For the text-containing cell, return its midpoint in (x, y) coordinate format. 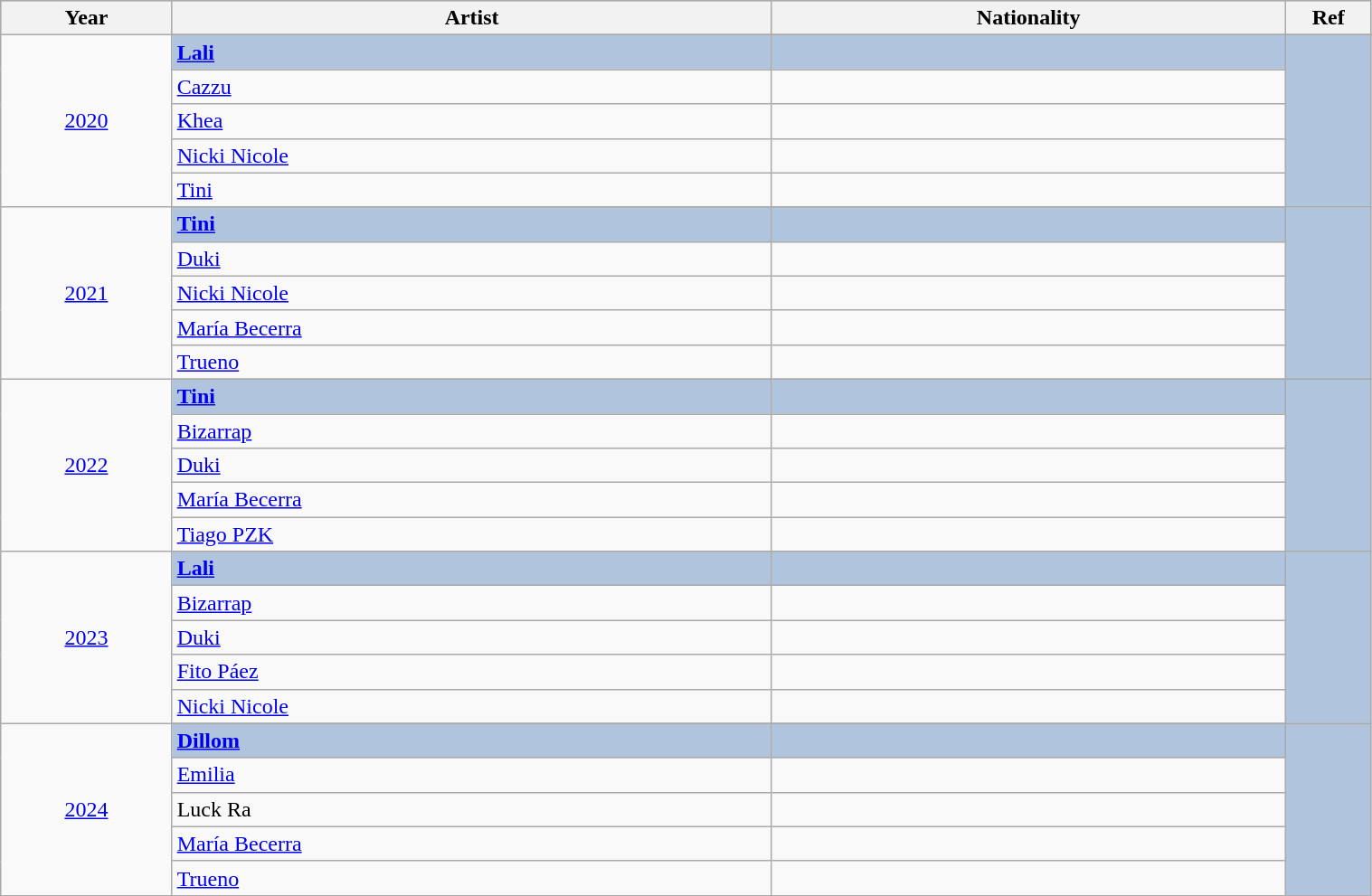
2023 (87, 637)
Year (87, 18)
Cazzu (472, 87)
Emilia (472, 775)
2022 (87, 465)
2024 (87, 809)
Ref (1328, 18)
Fito Páez (472, 672)
2021 (87, 293)
Artist (472, 18)
Tiago PZK (472, 534)
Dillom (472, 740)
Luck Ra (472, 809)
Khea (472, 121)
2020 (87, 121)
Nationality (1028, 18)
